Return the (X, Y) coordinate for the center point of the cell that contains the specified text.  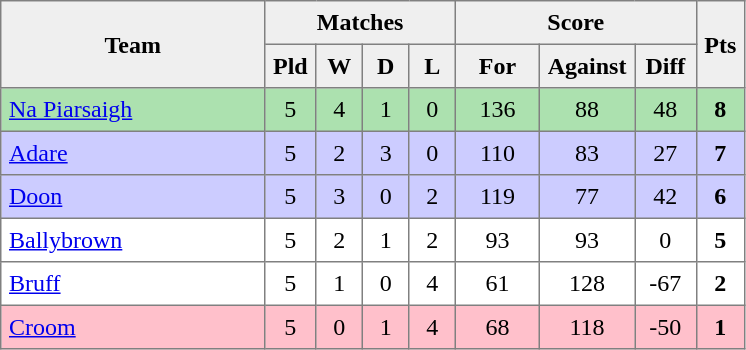
Pts (720, 44)
Against (586, 66)
77 (586, 197)
-67 (666, 284)
48 (666, 110)
For (497, 66)
Croom (133, 327)
8 (720, 110)
Bruff (133, 284)
27 (666, 153)
-50 (666, 327)
83 (586, 153)
6 (720, 197)
Matches (360, 23)
136 (497, 110)
119 (497, 197)
L (432, 66)
128 (586, 284)
42 (666, 197)
61 (497, 284)
D (385, 66)
88 (586, 110)
118 (586, 327)
W (339, 66)
Diff (666, 66)
Team (133, 44)
Pld (290, 66)
7 (720, 153)
Na Piarsaigh (133, 110)
Doon (133, 197)
68 (497, 327)
110 (497, 153)
Ballybrown (133, 240)
Adare (133, 153)
Score (576, 23)
